Search for the cell housing the specified text and yield its [x, y] center coordinate. 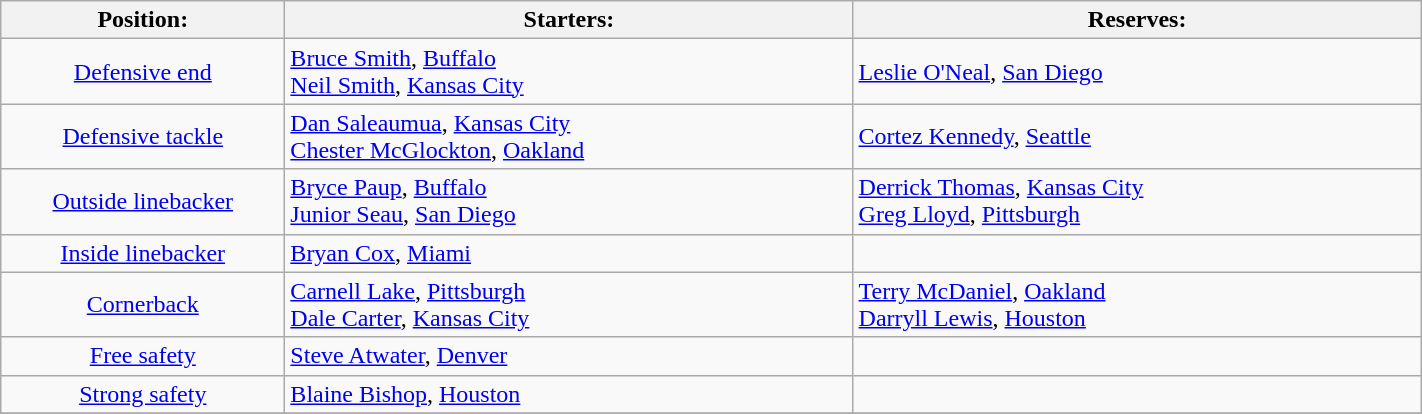
Reserves: [1137, 20]
Defensive tackle [143, 136]
Leslie O'Neal, San Diego [1137, 72]
Bryce Paup, Buffalo Junior Seau, San Diego [569, 202]
Blaine Bishop, Houston [569, 394]
Position: [143, 20]
Carnell Lake, Pittsburgh Dale Carter, Kansas City [569, 304]
Dan Saleaumua, Kansas City Chester McGlockton, Oakland [569, 136]
Terry McDaniel, Oakland Darryll Lewis, Houston [1137, 304]
Cornerback [143, 304]
Steve Atwater, Denver [569, 356]
Derrick Thomas, Kansas City Greg Lloyd, Pittsburgh [1137, 202]
Outside linebacker [143, 202]
Defensive end [143, 72]
Inside linebacker [143, 253]
Free safety [143, 356]
Starters: [569, 20]
Bryan Cox, Miami [569, 253]
Bruce Smith, Buffalo Neil Smith, Kansas City [569, 72]
Strong safety [143, 394]
Cortez Kennedy, Seattle [1137, 136]
